Return [x, y] of the center of cell containing provided text 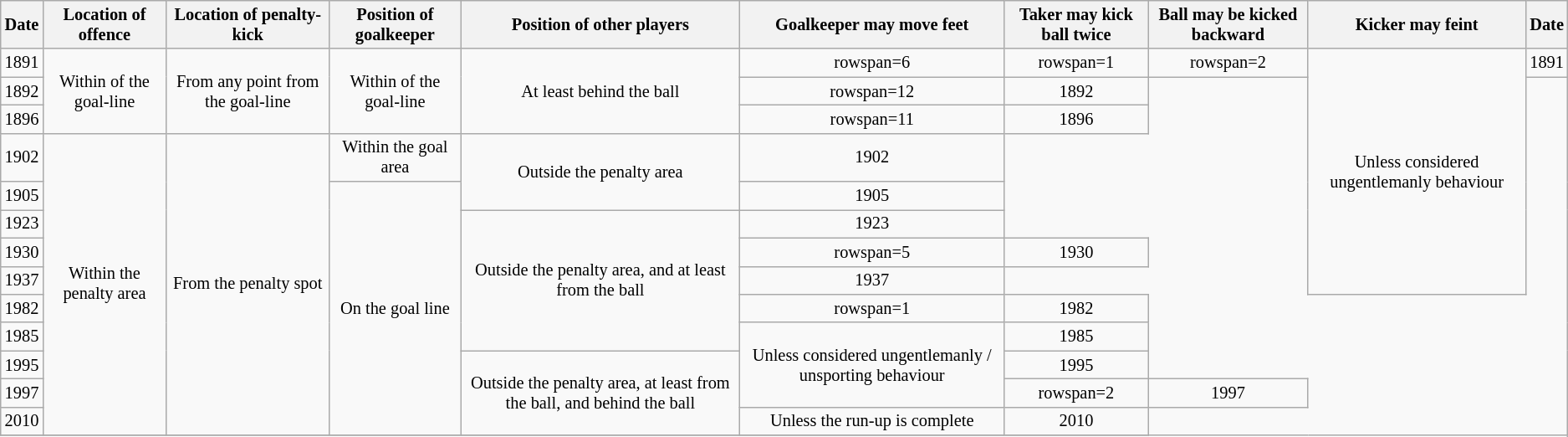
Location of offence [105, 24]
Goalkeeper may move feet [872, 24]
At least behind the ball [600, 90]
Outside the penalty area, at least from the ball, and behind the ball [600, 393]
rowspan=12 [872, 91]
On the goal line [395, 308]
Kicker may feint [1417, 24]
rowspan=6 [872, 63]
Location of penalty-kick [248, 24]
From the penalty spot [248, 285]
Unless the run-up is complete [872, 421]
Within the penalty area [105, 285]
From any point from the goal-line [248, 90]
Outside the penalty area, and at least from the ball [600, 280]
Unless considered ungentlemanly behaviour [1417, 171]
rowspan=5 [872, 252]
rowspan=11 [872, 119]
Outside the penalty area [600, 171]
Position of other players [600, 24]
Taker may kick ball twice [1076, 24]
Unless considered ungentlemanly / unsporting behaviour [872, 365]
Ball may be kicked backward [1228, 24]
Position of goalkeeper [395, 24]
Within the goal area [395, 157]
